Find where the given text appears and provide that cell's center as [X, Y] coordinate. 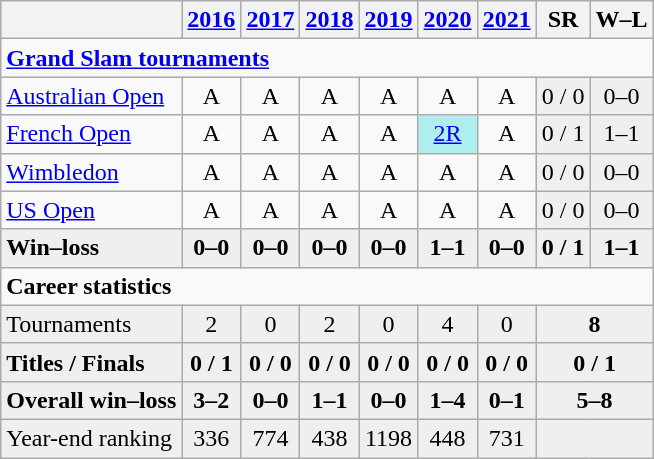
2020 [448, 20]
Tournaments [92, 324]
0–1 [506, 400]
2019 [388, 20]
Wimbledon [92, 172]
Titles / Finals [92, 362]
W–L [622, 20]
French Open [92, 134]
448 [448, 438]
2R [448, 134]
2021 [506, 20]
5–8 [594, 400]
Australian Open [92, 96]
US Open [92, 210]
774 [270, 438]
Overall win–loss [92, 400]
Year-end ranking [92, 438]
4 [448, 324]
2016 [212, 20]
438 [330, 438]
731 [506, 438]
Win–loss [92, 248]
2017 [270, 20]
Grand Slam tournaments [327, 58]
Career statistics [327, 286]
2018 [330, 20]
8 [594, 324]
3–2 [212, 400]
SR [563, 20]
1198 [388, 438]
336 [212, 438]
1–4 [448, 400]
